Capture the cell that displays the provided text and extract its [x, y] central coordinate. 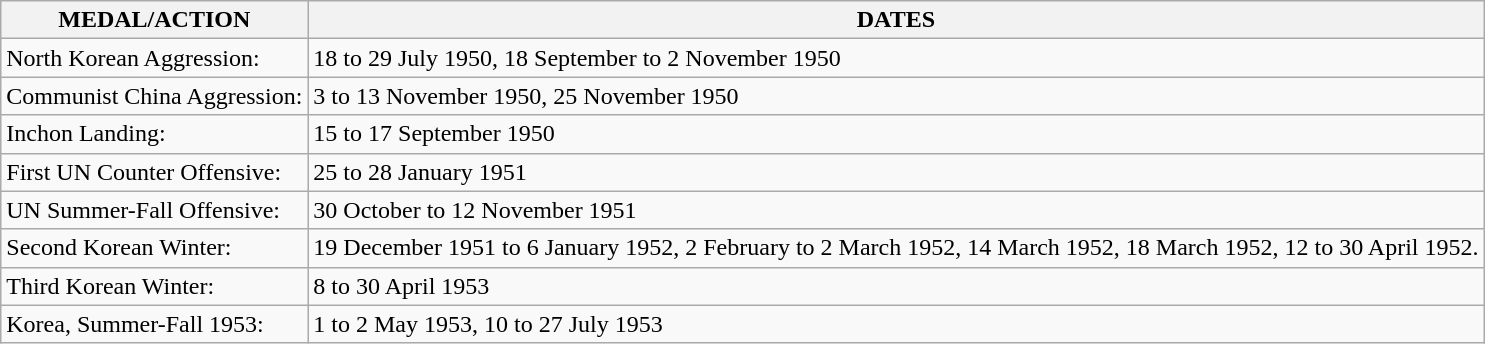
1 to 2 May 1953, 10 to 27 July 1953 [896, 324]
15 to 17 September 1950 [896, 134]
19 December 1951 to 6 January 1952, 2 February to 2 March 1952, 14 March 1952, 18 March 1952, 12 to 30 April 1952. [896, 248]
Korea, Summer-Fall 1953: [154, 324]
MEDAL/ACTION [154, 20]
Third Korean Winter: [154, 286]
Communist China Aggression: [154, 96]
8 to 30 April 1953 [896, 286]
DATES [896, 20]
25 to 28 January 1951 [896, 172]
Second Korean Winter: [154, 248]
Inchon Landing: [154, 134]
3 to 13 November 1950, 25 November 1950 [896, 96]
First UN Counter Offensive: [154, 172]
North Korean Aggression: [154, 58]
30 October to 12 November 1951 [896, 210]
UN Summer-Fall Offensive: [154, 210]
18 to 29 July 1950, 18 September to 2 November 1950 [896, 58]
